Pinpoint the cell where the given text exists, returning its (x, y) midpoint coordinate. 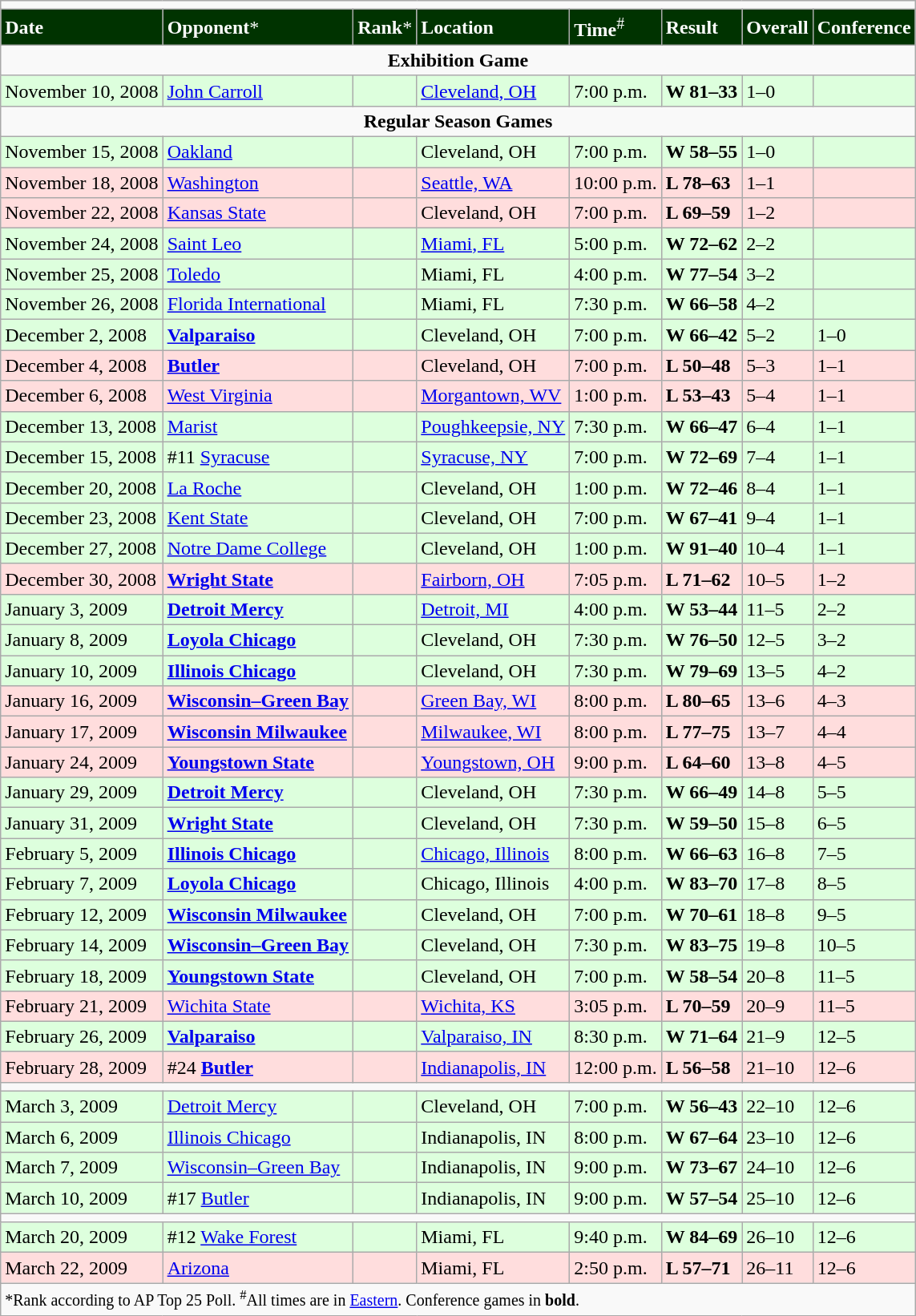
16–8 (777, 854)
Detroit, MI (494, 609)
March 6, 2009 (82, 1137)
4–4 (864, 732)
January 24, 2009 (82, 762)
January 8, 2009 (82, 640)
26–11 (777, 1268)
Kansas State (258, 213)
December 23, 2008 (82, 518)
February 14, 2009 (82, 945)
November 18, 2008 (82, 183)
W 58–54 (702, 975)
December 20, 2008 (82, 487)
17–8 (777, 884)
November 10, 2008 (82, 91)
5:00 p.m. (615, 244)
W 57–54 (702, 1198)
W 67–64 (702, 1137)
21–9 (777, 1036)
W 66–49 (702, 793)
December 6, 2008 (82, 396)
W 84–69 (702, 1237)
December 15, 2008 (82, 457)
W 56–43 (702, 1107)
La Roche (258, 487)
November 22, 2008 (82, 213)
L 69–59 (702, 213)
W 77–54 (702, 274)
13–6 (777, 701)
December 4, 2008 (82, 365)
14–8 (777, 793)
November 25, 2008 (82, 274)
L 80–65 (702, 701)
2:50 p.m. (615, 1268)
9–5 (864, 914)
Overall (777, 27)
January 3, 2009 (82, 609)
Time# (615, 27)
8:30 p.m. (615, 1036)
December 27, 2008 (82, 548)
W 72–46 (702, 487)
Regular Season Games (458, 121)
W 71–64 (702, 1036)
W 81–33 (702, 91)
#11 Syracuse (258, 457)
13–7 (777, 732)
Toledo (258, 274)
Morgantown, WV (494, 396)
4–5 (864, 762)
L 71–62 (702, 579)
November 15, 2008 (82, 152)
Valparaiso, IN (494, 1036)
6–4 (777, 426)
5–2 (777, 335)
W 73–67 (702, 1168)
18–8 (777, 914)
10:00 p.m. (615, 183)
5–4 (777, 396)
24–10 (777, 1168)
26–10 (777, 1237)
March 20, 2009 (82, 1237)
December 13, 2008 (82, 426)
Notre Dame College (258, 548)
Kent State (258, 518)
L 78–63 (702, 183)
January 10, 2009 (82, 671)
23–10 (777, 1137)
20–9 (777, 1006)
W 70–61 (702, 914)
L 53–43 (702, 396)
L 77–75 (702, 732)
7:05 p.m. (615, 579)
February 5, 2009 (82, 854)
W 83–75 (702, 945)
6–5 (864, 823)
19–8 (777, 945)
Green Bay, WI (494, 701)
7–4 (777, 457)
W 72–69 (702, 457)
10–4 (777, 548)
W 67–41 (702, 518)
Milwaukee, WI (494, 732)
Fairborn, OH (494, 579)
December 30, 2008 (82, 579)
15–8 (777, 823)
Poughkeepsie, NY (494, 426)
W 72–62 (702, 244)
Location (494, 27)
L 50–48 (702, 365)
W 79–69 (702, 671)
Arizona (258, 1268)
21–10 (777, 1067)
Butler (258, 365)
13–5 (777, 671)
January 16, 2009 (82, 701)
W 53–44 (702, 609)
20–8 (777, 975)
12:00 p.m. (615, 1067)
Florida International (258, 305)
Rank* (385, 27)
*Rank according to AP Top 25 Poll. #All times are in Eastern. Conference games in bold. (458, 1299)
January 17, 2009 (82, 732)
Wichita, KS (494, 1006)
#24 Butler (258, 1067)
3:05 p.m. (615, 1006)
November 26, 2008 (82, 305)
13–8 (777, 762)
L 56–58 (702, 1067)
9–4 (777, 518)
#17 Butler (258, 1198)
John Carroll (258, 91)
L 57–71 (702, 1268)
#12 Wake Forest (258, 1237)
January 31, 2009 (82, 823)
Exhibition Game (458, 60)
February 12, 2009 (82, 914)
Syracuse, NY (494, 457)
January 29, 2009 (82, 793)
Washington (258, 183)
March 10, 2009 (82, 1198)
L 70–59 (702, 1006)
9:40 p.m. (615, 1237)
February 28, 2009 (82, 1067)
4–3 (864, 701)
5–5 (864, 793)
W 59–50 (702, 823)
W 66–58 (702, 305)
Date (82, 27)
Wichita State (258, 1006)
Opponent* (258, 27)
8–5 (864, 884)
February 18, 2009 (82, 975)
February 26, 2009 (82, 1036)
25–10 (777, 1198)
W 91–40 (702, 548)
February 21, 2009 (82, 1006)
W 76–50 (702, 640)
March 22, 2009 (82, 1268)
February 7, 2009 (82, 884)
22–10 (777, 1107)
West Virginia (258, 396)
March 3, 2009 (82, 1107)
Saint Leo (258, 244)
8–4 (777, 487)
W 66–47 (702, 426)
December 2, 2008 (82, 335)
W 58–55 (702, 152)
L 64–60 (702, 762)
Result (702, 27)
Oakland (258, 152)
W 66–63 (702, 854)
March 7, 2009 (82, 1168)
Seattle, WA (494, 183)
5–3 (777, 365)
Marist (258, 426)
Youngstown, OH (494, 762)
W 66–42 (702, 335)
Conference (864, 27)
W 83–70 (702, 884)
7–5 (864, 854)
November 24, 2008 (82, 244)
